For the text-containing cell, return its midpoint in [X, Y] coordinate format. 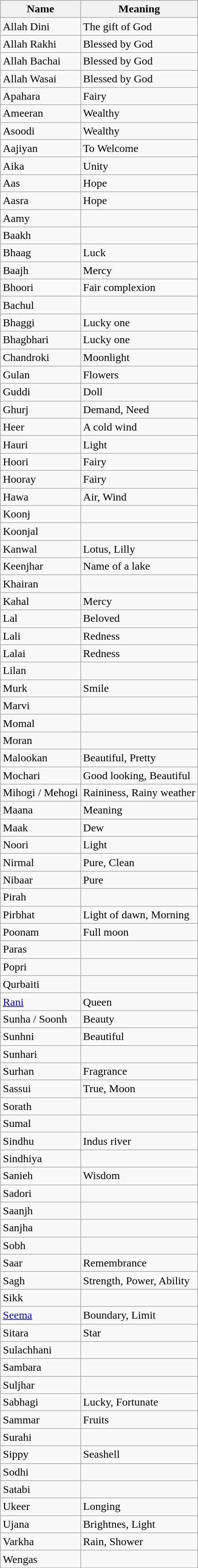
Seema [40, 1315]
Ujana [40, 1524]
Hooray [40, 479]
Lalai [40, 653]
Asoodi [40, 131]
Strength, Power, Ability [139, 1280]
Aajiyan [40, 148]
Noori [40, 845]
Khairan [40, 584]
Kanwal [40, 549]
Varkha [40, 1541]
Hoori [40, 462]
Boundary, Limit [139, 1315]
Heer [40, 427]
Fair complexion [139, 288]
Bhaggi [40, 323]
Gulan [40, 375]
Doll [139, 392]
Flowers [139, 375]
Momal [40, 723]
Sindhiya [40, 1158]
Sumal [40, 1124]
Pure, Clean [139, 862]
Beauty [139, 1019]
Fragrance [139, 1072]
Popri [40, 967]
Brightnes, Light [139, 1524]
Poonam [40, 932]
Lilan [40, 671]
Seashell [139, 1455]
Sambara [40, 1368]
Allah Dini [40, 27]
Sunhni [40, 1036]
Mochari [40, 776]
Qurbaiti [40, 984]
Baajh [40, 270]
Beloved [139, 619]
Demand, Need [139, 410]
Name [40, 9]
Bachul [40, 305]
Maak [40, 828]
Rain, Shower [139, 1541]
Hauri [40, 444]
Sikk [40, 1298]
The gift of God [139, 27]
Wengas [40, 1559]
Bhoori [40, 288]
Surhan [40, 1072]
Allah Bachai [40, 61]
True, Moon [139, 1089]
Allah Wasai [40, 79]
Lal [40, 619]
Indus river [139, 1141]
Sindhu [40, 1141]
Malookan [40, 758]
Sanieh [40, 1176]
Air, Wind [139, 496]
Keenjhar [40, 566]
Longing [139, 1507]
Wisdom [139, 1176]
Beautiful [139, 1036]
Baakh [40, 236]
Lali [40, 636]
Rani [40, 1002]
Star [139, 1333]
Moran [40, 740]
Light of dawn, Morning [139, 915]
Lotus, Lilly [139, 549]
Queen [139, 1002]
Smile [139, 688]
Bhagbhari [40, 340]
Sunha / Soonh [40, 1019]
Beautiful, Pretty [139, 758]
Ghurj [40, 410]
Aamy [40, 218]
Suljhar [40, 1385]
Pirah [40, 897]
Aika [40, 166]
A cold wind [139, 427]
Good looking, Beautiful [139, 776]
Sammar [40, 1420]
Sodhi [40, 1472]
Raininess, Rainy weather [139, 793]
Maana [40, 810]
Sippy [40, 1455]
Apahara [40, 96]
Saar [40, 1263]
Nibaar [40, 880]
Guddi [40, 392]
Ukeer [40, 1507]
Sassui [40, 1089]
Koonj [40, 514]
Moonlight [139, 357]
Sulachhani [40, 1350]
Surahi [40, 1437]
Bhaag [40, 253]
Hawa [40, 496]
Lucky, Fortunate [139, 1402]
Full moon [139, 932]
Ameeran [40, 113]
Sorath [40, 1106]
Satabi [40, 1489]
Sagh [40, 1280]
Sobh [40, 1245]
Unity [139, 166]
Sanjha [40, 1228]
Luck [139, 253]
Murk [40, 688]
Sadori [40, 1193]
Nirmal [40, 862]
To Welcome [139, 148]
Kahal [40, 601]
Pirbhat [40, 915]
Chandroki [40, 357]
Sunhari [40, 1054]
Sitara [40, 1333]
Saanjh [40, 1211]
Mihogi / Mehogi [40, 793]
Allah Rakhi [40, 44]
Remembrance [139, 1263]
Koonjal [40, 532]
Sabhagi [40, 1402]
Fruits [139, 1420]
Pure [139, 880]
Marvi [40, 706]
Aasra [40, 200]
Dew [139, 828]
Paras [40, 949]
Name of a lake [139, 566]
Aas [40, 183]
